Extract the [X, Y] coordinate from the center of the cell holding the provided text.  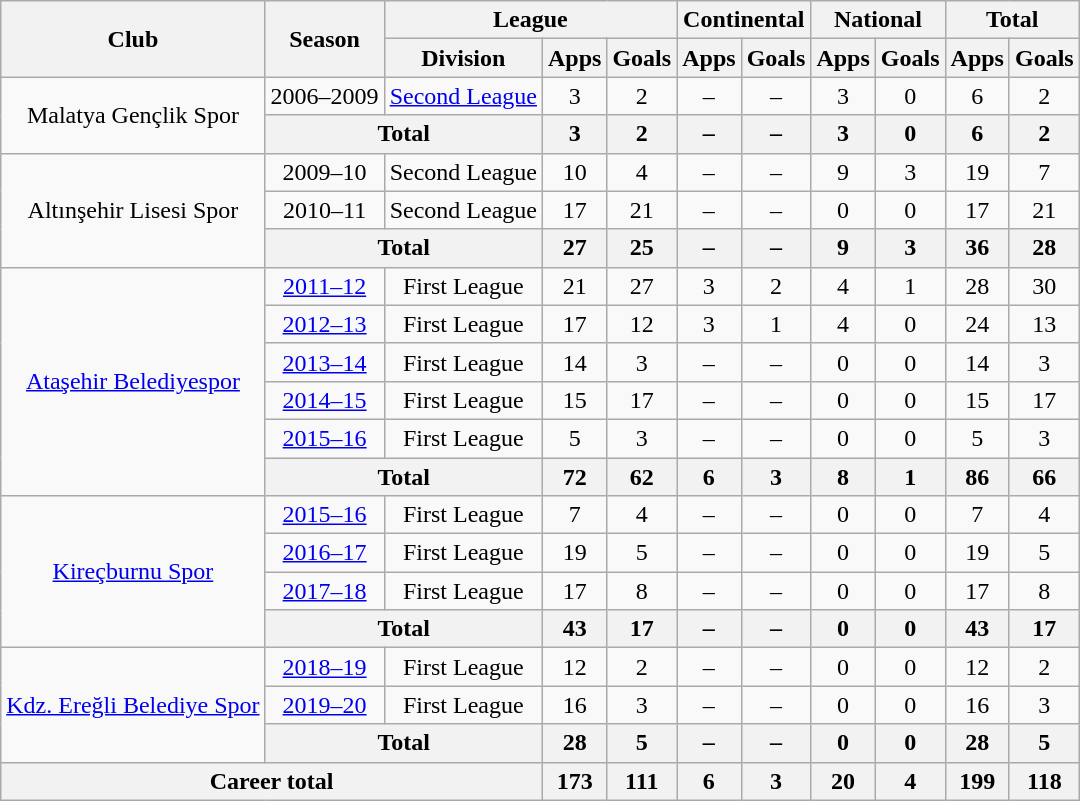
30 [1044, 286]
2016–17 [324, 553]
Kireçburnu Spor [133, 572]
199 [977, 781]
2009–10 [324, 172]
173 [574, 781]
Malatya Gençlik Spor [133, 115]
2013–14 [324, 362]
24 [977, 324]
Ataşehir Belediyespor [133, 381]
Continental [744, 20]
25 [642, 248]
Kdz. Ereğli Belediye Spor [133, 705]
20 [843, 781]
13 [1044, 324]
2017–18 [324, 591]
Career total [272, 781]
2018–19 [324, 667]
2019–20 [324, 705]
86 [977, 477]
Club [133, 39]
10 [574, 172]
66 [1044, 477]
2006–2009 [324, 96]
2012–13 [324, 324]
118 [1044, 781]
72 [574, 477]
National [878, 20]
2014–15 [324, 400]
36 [977, 248]
62 [642, 477]
Season [324, 39]
2010–11 [324, 210]
2011–12 [324, 286]
League [530, 20]
Division [463, 58]
111 [642, 781]
Altınşehir Lisesi Spor [133, 210]
